Scan for the cell matching the given text and deliver its [X, Y] coordinate at center. 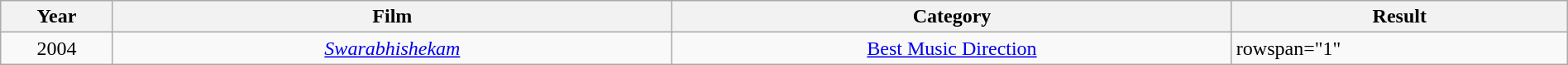
Swarabhishekam [392, 48]
Year [56, 17]
rowspan="1" [1399, 48]
Film [392, 17]
Best Music Direction [953, 48]
Result [1399, 17]
2004 [56, 48]
Category [953, 17]
